Determine the [x, y] coordinate at the center of the cell enclosing the given text.  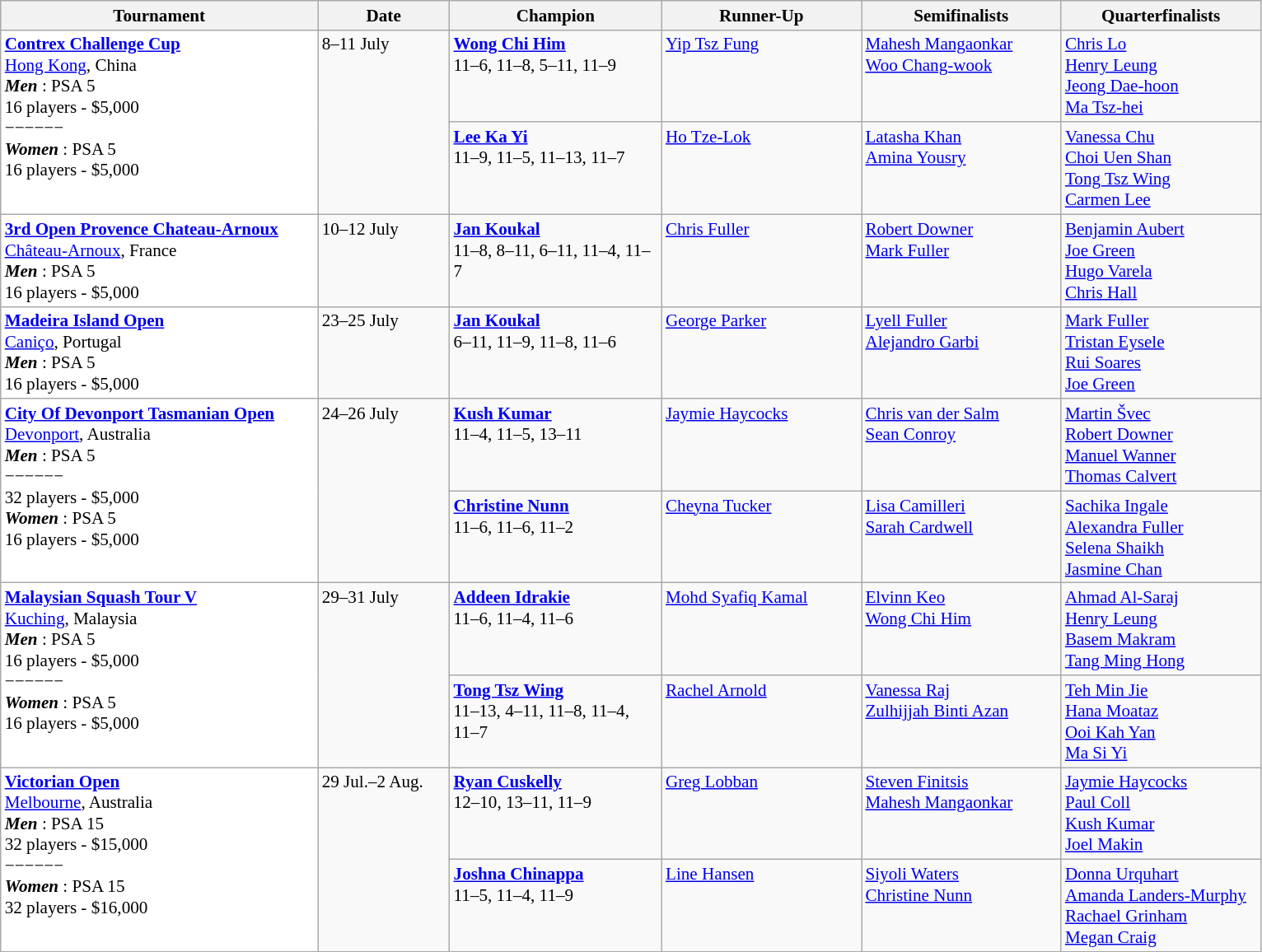
Contrex Challenge Cup Hong Kong, China Men : PSA 516 players - $5,000−−−−−− Women : PSA 516 players - $5,000 [160, 122]
Martin Švec Robert Downer Manuel Wanner Thomas Calvert [1161, 445]
Addeen Idrakie11–6, 11–4, 11–6 [555, 629]
Malaysian Squash Tour V Kuching, Malaysia Men : PSA 516 players - $5,000−−−−−− Women : PSA 516 players - $5,000 [160, 675]
8–11 July [384, 122]
Donna Urquhart Amanda Landers-Murphy Rachael Grinham Megan Craig [1161, 906]
Yip Tsz Fung [761, 76]
24–26 July [384, 491]
Sachika Ingale Alexandra Fuller Selena Shaikh Jasmine Chan [1161, 537]
Jaymie Haycocks Paul Coll Kush Kumar Joel Makin [1161, 814]
Chris Fuller [761, 260]
Victorian Open Melbourne, Australia Men : PSA 1532 players - $15,000−−−−−− Women : PSA 1532 players - $16,000 [160, 860]
Vanessa Raj Zulhijjah Binti Azan [961, 721]
Greg Lobban [761, 814]
City Of Devonport Tasmanian Open Devonport, Australia Men : PSA 5−−−−−−32 players - $5,000 Women : PSA 516 players - $5,000 [160, 491]
Robert Downer Mark Fuller [961, 260]
Quarterfinalists [1161, 15]
Ho Tze-Lok [761, 168]
Mahesh Mangaonkar Woo Chang-wook [961, 76]
Christine Nunn11–6, 11–6, 11–2 [555, 537]
3rd Open Provence Chateau-Arnoux Château-Arnoux, France Men : PSA 516 players - $5,000 [160, 260]
Chris Lo Henry Leung Jeong Dae-hoon Ma Tsz-hei [1161, 76]
Ahmad Al-Saraj Henry Leung Basem Makram Tang Ming Hong [1161, 629]
Benjamin Aubert Joe Green Hugo Varela Chris Hall [1161, 260]
Jaymie Haycocks [761, 445]
Semifinalists [961, 15]
Jan Koukal11–8, 8–11, 6–11, 11–4, 11–7 [555, 260]
Tournament [160, 15]
Tong Tsz Wing11–13, 4–11, 11–8, 11–4, 11–7 [555, 721]
Lisa Camilleri Sarah Cardwell [961, 537]
Kush Kumar11–4, 11–5, 13–11 [555, 445]
Latasha Khan Amina Yousry [961, 168]
Lyell Fuller Alejandro Garbi [961, 352]
Champion [555, 15]
Jan Koukal6–11, 11–9, 11–8, 11–6 [555, 352]
Wong Chi Him11–6, 11–8, 5–11, 11–9 [555, 76]
Cheyna Tucker [761, 537]
29–31 July [384, 675]
Chris van der Salm Sean Conroy [961, 445]
Line Hansen [761, 906]
Vanessa Chu Choi Uen Shan Tong Tsz Wing Carmen Lee [1161, 168]
Madeira Island Open Caniço, Portugal Men : PSA 516 players - $5,000 [160, 352]
23–25 July [384, 352]
Mark Fuller Tristan Eysele Rui Soares Joe Green [1161, 352]
Joshna Chinappa11–5, 11–4, 11–9 [555, 906]
Siyoli Waters Christine Nunn [961, 906]
Mohd Syafiq Kamal [761, 629]
Runner-Up [761, 15]
Lee Ka Yi11–9, 11–5, 11–13, 11–7 [555, 168]
Rachel Arnold [761, 721]
Teh Min Jie Hana Moataz Ooi Kah Yan Ma Si Yi [1161, 721]
George Parker [761, 352]
Steven Finitsis Mahesh Mangaonkar [961, 814]
10–12 July [384, 260]
Elvinn Keo Wong Chi Him [961, 629]
Ryan Cuskelly12–10, 13–11, 11–9 [555, 814]
29 Jul.–2 Aug. [384, 860]
Date [384, 15]
